From the cell containing the given text, extract its center point as (x, y) coordinate. 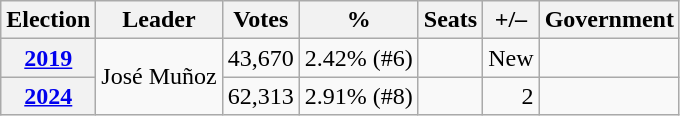
Election (48, 20)
2.42% (#6) (358, 58)
62,313 (260, 96)
2.91% (#8) (358, 96)
Votes (260, 20)
Seats (450, 20)
Leader (159, 20)
Government (609, 20)
José Muñoz (159, 77)
2 (511, 96)
New (511, 58)
2019 (48, 58)
% (358, 20)
+/– (511, 20)
43,670 (260, 58)
2024 (48, 96)
